From the cell containing the given text, extract its center point as [X, Y] coordinate. 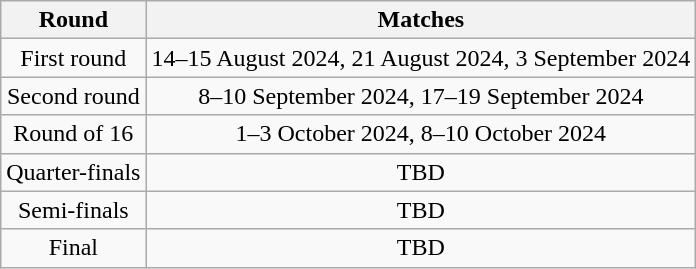
Round [74, 20]
14–15 August 2024, 21 August 2024, 3 September 2024 [421, 58]
Second round [74, 96]
First round [74, 58]
1–3 October 2024, 8–10 October 2024 [421, 134]
Quarter-finals [74, 172]
Semi-finals [74, 210]
Round of 16 [74, 134]
Final [74, 248]
8–10 September 2024, 17–19 September 2024 [421, 96]
Matches [421, 20]
